Return the [X, Y] coordinate for the center point of the cell that contains the specified text.  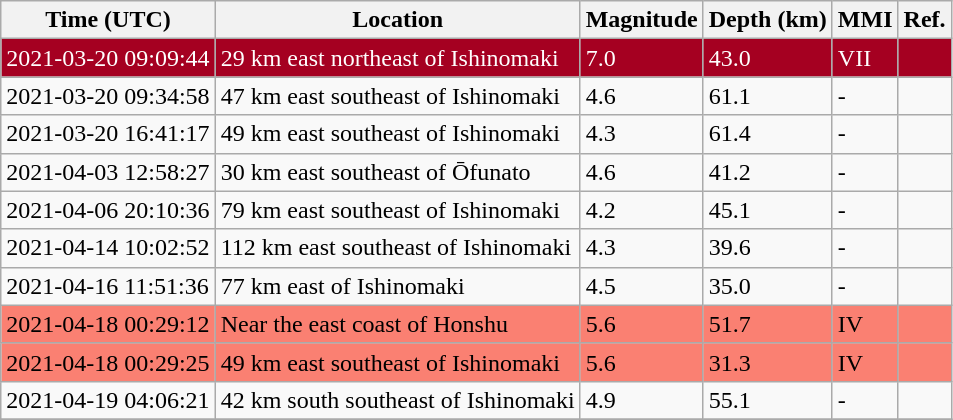
Near the east coast of Honshu [398, 324]
2021-04-03 12:58:27 [108, 172]
61.4 [768, 134]
4.5 [642, 286]
4.9 [642, 400]
35.0 [768, 286]
2021-04-06 20:10:36 [108, 210]
4.2 [642, 210]
2021-04-18 00:29:25 [108, 362]
45.1 [768, 210]
2021-04-19 04:06:21 [108, 400]
VII [865, 58]
2021-03-20 16:41:17 [108, 134]
79 km east southeast of Ishinomaki [398, 210]
31.3 [768, 362]
Magnitude [642, 20]
41.2 [768, 172]
43.0 [768, 58]
51.7 [768, 324]
7.0 [642, 58]
47 km east southeast of Ishinomaki [398, 96]
2021-03-20 09:34:58 [108, 96]
2021-04-14 10:02:52 [108, 248]
Location [398, 20]
29 km east northeast of Ishinomaki [398, 58]
2021-04-16 11:51:36 [108, 286]
77 km east of Ishinomaki [398, 286]
42 km south southeast of Ishinomaki [398, 400]
39.6 [768, 248]
30 km east southeast of Ōfunato [398, 172]
2021-03-20 09:09:44 [108, 58]
55.1 [768, 400]
2021-04-18 00:29:12 [108, 324]
Depth (km) [768, 20]
MMI [865, 20]
112 km east southeast of Ishinomaki [398, 248]
Time (UTC) [108, 20]
Ref. [924, 20]
61.1 [768, 96]
